Output the [x, y] coordinate of the center of the cell containing the given text.  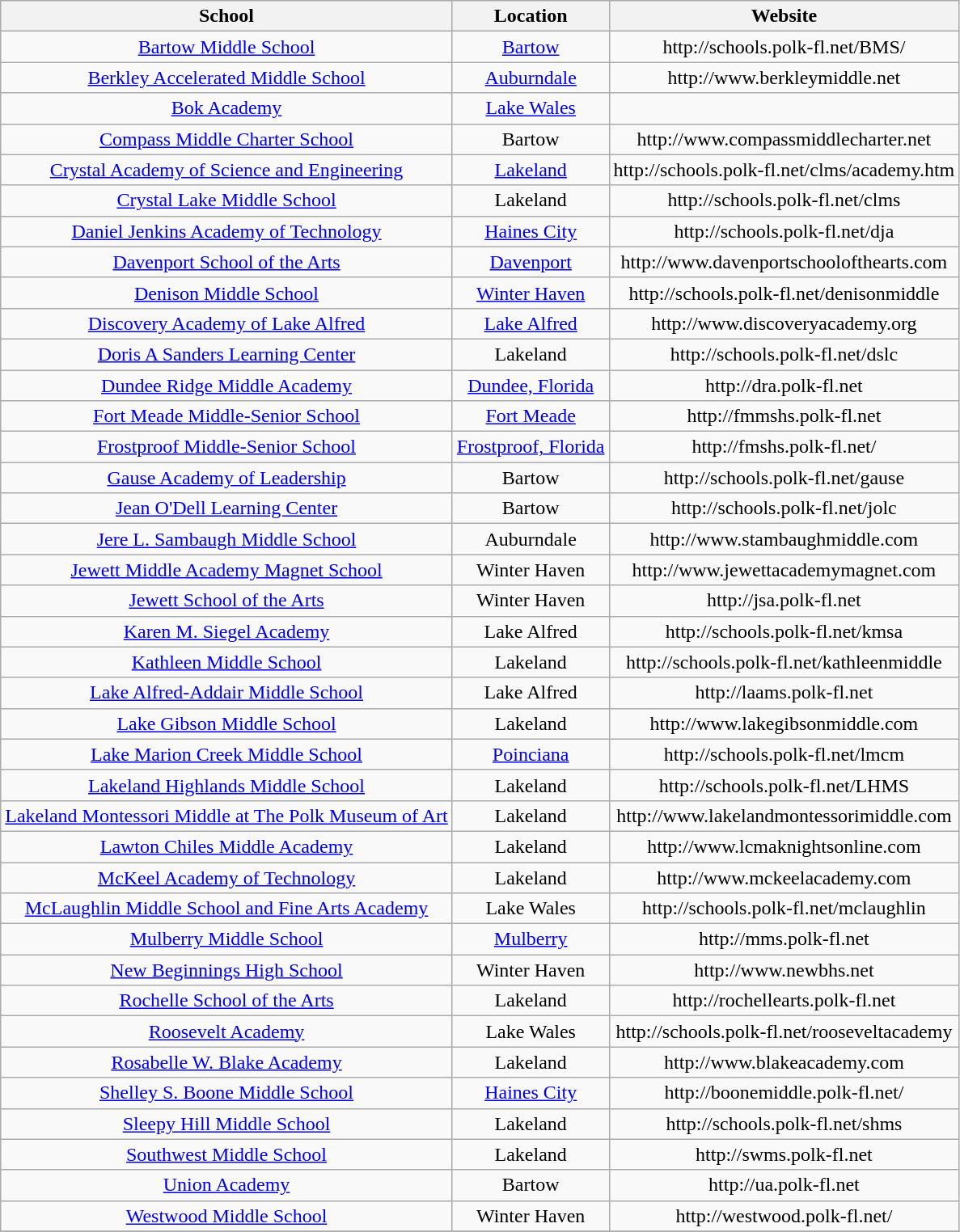
Bartow Middle School [226, 47]
Fort Meade [531, 416]
Gause Academy of Leadership [226, 478]
Compass Middle Charter School [226, 139]
http://schools.polk-fl.net/LHMS [784, 785]
Fort Meade Middle-Senior School [226, 416]
Location [531, 16]
http://boonemiddle.polk-fl.net/ [784, 1093]
http://www.stambaughmiddle.com [784, 539]
Westwood Middle School [226, 1216]
http://schools.polk-fl.net/rooseveltacademy [784, 1032]
Frostproof, Florida [531, 447]
http://laams.polk-fl.net [784, 693]
http://schools.polk-fl.net/lmcm [784, 754]
http://www.lakegibsonmiddle.com [784, 724]
http://www.jewettacademymagnet.com [784, 570]
Bok Academy [226, 108]
http://schools.polk-fl.net/shms [784, 1124]
http://schools.polk-fl.net/BMS/ [784, 47]
http://schools.polk-fl.net/jolc [784, 508]
Website [784, 16]
Frostproof Middle-Senior School [226, 447]
Rosabelle W. Blake Academy [226, 1062]
Mulberry Middle School [226, 939]
Dundee Ridge Middle Academy [226, 386]
Davenport [531, 262]
http://schools.polk-fl.net/dslc [784, 354]
http://www.mckeelacademy.com [784, 877]
http://schools.polk-fl.net/kathleenmiddle [784, 662]
http://schools.polk-fl.net/dja [784, 231]
http://www.compassmiddlecharter.net [784, 139]
http://schools.polk-fl.net/mclaughlin [784, 909]
http://www.discoveryacademy.org [784, 323]
School [226, 16]
http://fmshs.polk-fl.net/ [784, 447]
http://mms.polk-fl.net [784, 939]
http://schools.polk-fl.net/denisonmiddle [784, 293]
http://fmmshs.polk-fl.net [784, 416]
http://schools.polk-fl.net/clms/academy.htm [784, 170]
http://swms.polk-fl.net [784, 1154]
Jewett Middle Academy Magnet School [226, 570]
http://westwood.polk-fl.net/ [784, 1216]
Rochelle School of the Arts [226, 1001]
http://www.davenportschoolofthearts.com [784, 262]
http://www.berkleymiddle.net [784, 78]
McLaughlin Middle School and Fine Arts Academy [226, 909]
Lake Marion Creek Middle School [226, 754]
Jean O'Dell Learning Center [226, 508]
Mulberry [531, 939]
Doris A Sanders Learning Center [226, 354]
Union Academy [226, 1185]
Denison Middle School [226, 293]
New Beginnings High School [226, 970]
http://jsa.polk-fl.net [784, 601]
McKeel Academy of Technology [226, 877]
http://dra.polk-fl.net [784, 386]
http://ua.polk-fl.net [784, 1185]
http://www.lakelandmontessorimiddle.com [784, 816]
Lakeland Highlands Middle School [226, 785]
http://www.newbhs.net [784, 970]
Crystal Lake Middle School [226, 200]
http://www.lcmaknightsonline.com [784, 846]
Shelley S. Boone Middle School [226, 1093]
Discovery Academy of Lake Alfred [226, 323]
Davenport School of the Arts [226, 262]
Berkley Accelerated Middle School [226, 78]
Daniel Jenkins Academy of Technology [226, 231]
http://schools.polk-fl.net/clms [784, 200]
Lake Alfred-Addair Middle School [226, 693]
Kathleen Middle School [226, 662]
Dundee, Florida [531, 386]
Lawton Chiles Middle Academy [226, 846]
http://schools.polk-fl.net/gause [784, 478]
Poinciana [531, 754]
http://rochellearts.polk-fl.net [784, 1001]
Roosevelt Academy [226, 1032]
Lakeland Montessori Middle at The Polk Museum of Art [226, 816]
Sleepy Hill Middle School [226, 1124]
Jewett School of the Arts [226, 601]
http://schools.polk-fl.net/kmsa [784, 631]
Lake Gibson Middle School [226, 724]
Crystal Academy of Science and Engineering [226, 170]
Karen M. Siegel Academy [226, 631]
http://www.blakeacademy.com [784, 1062]
Southwest Middle School [226, 1154]
Jere L. Sambaugh Middle School [226, 539]
